Return the [X, Y] coordinate for the center point of the cell that contains the specified text.  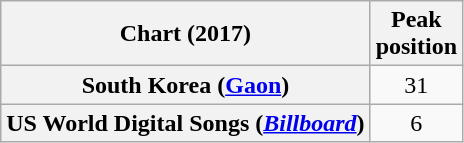
Peakposition [416, 34]
US World Digital Songs (Billboard) [186, 123]
6 [416, 123]
31 [416, 85]
South Korea (Gaon) [186, 85]
Chart (2017) [186, 34]
